Pinpoint the cell where the given text exists, returning its (X, Y) midpoint coordinate. 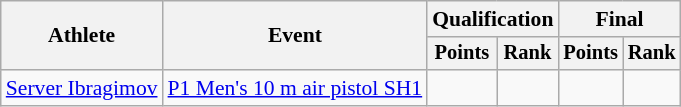
P1 Men's 10 m air pistol SH1 (296, 88)
Event (296, 36)
Qualification (492, 19)
Server Ibragimov (82, 88)
Final (619, 19)
Athlete (82, 36)
